Scan for the cell matching the given text and deliver its (x, y) coordinate at center. 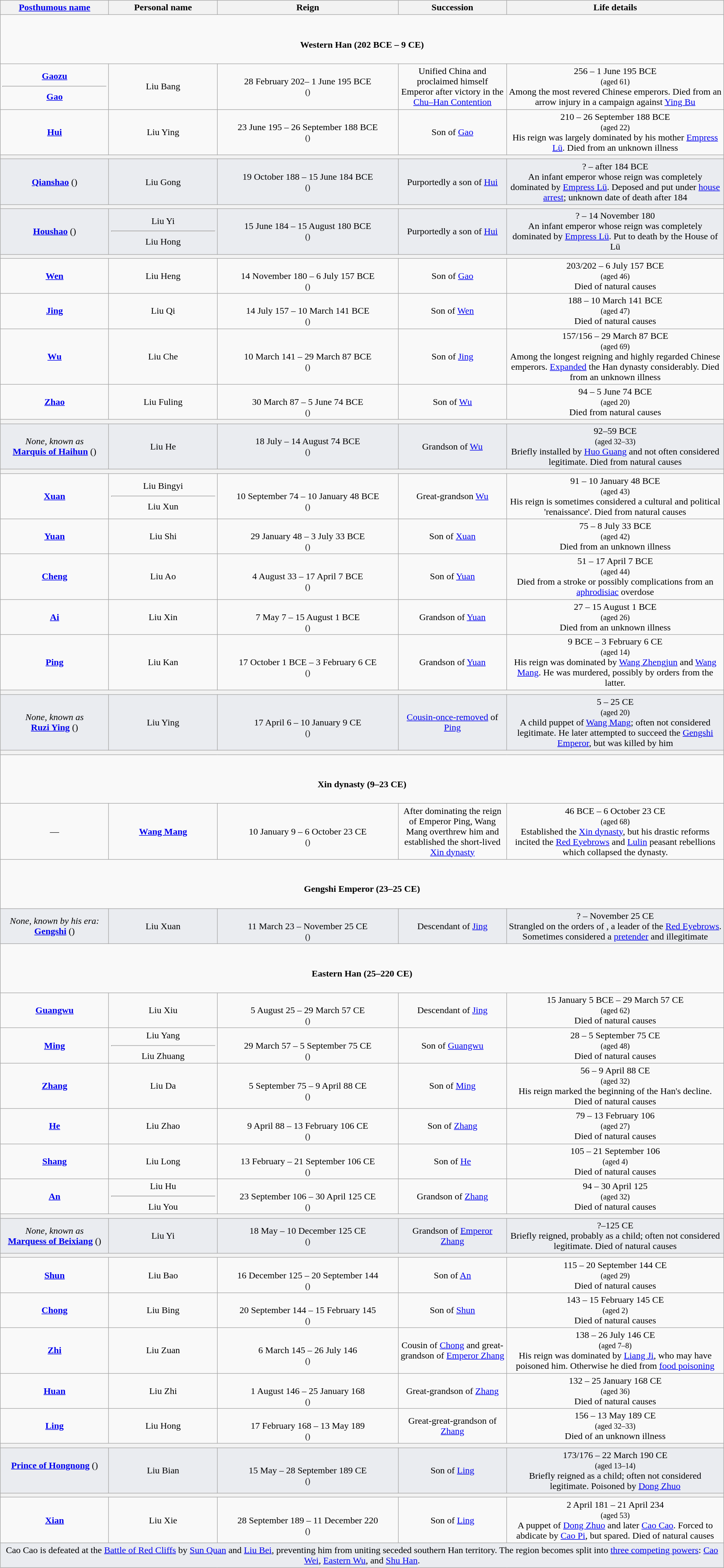
Son of Jing (452, 356)
Liu Kan (163, 662)
Personal name (163, 8)
Posthumous name (55, 8)
Zhao (55, 402)
Houshao () (55, 231)
None, known asMarquis of Haihun () (55, 446)
210 – 26 September 188 BCE(aged 22)His reign was largely dominated by his mother Empress Lü. Died from an unknown illness (615, 132)
132 – 25 January 168 CE(aged 36)Died of natural causes (615, 1391)
20 September 144 – 15 February 145() (308, 1310)
17 April 6 – 10 January 9 CE() (308, 722)
115 – 20 September 144 CE(aged 29)Died of natural causes (615, 1275)
Son of Ming (452, 1086)
Qianshao () (55, 182)
1 August 146 – 25 January 168() (308, 1391)
Liu YangLiu Zhuang (163, 1046)
51 – 17 April 7 BCE(aged 44)Died from a stroke or possibly complications from an aphrodisiac overdose (615, 577)
Xuan (55, 496)
143 – 15 February 145 CE(aged 2)Died of natural causes (615, 1310)
79 – 13 February 106(aged 27)Died of natural causes (615, 1126)
91 – 10 January 48 BCE(aged 43)His reign is sometimes considered a cultural and political 'renaissance'. Died from natural causes (615, 496)
30 March 87 – 5 June 74 BCE() (308, 402)
28 September 189 – 11 December 220() (308, 1520)
Cheng (55, 577)
13 February – 21 September 106 CE() (308, 1161)
138 – 26 July 146 CE(aged 7–8)His reign was dominated by Liang Ji, who may have poisoned him. Otherwise he died from food poisoning (615, 1350)
14 November 180 – 6 July 157 BCE() (308, 276)
Liu Da (163, 1086)
56 – 9 April 88 CE(aged 32)His reign marked the beginning of the Han's decline. Died of natural causes (615, 1086)
He (55, 1126)
94 – 5 June 74 BCE(aged 20)Died from natural causes (615, 402)
An (55, 1196)
Liu Ao (163, 577)
256 – 1 June 195 BCE(aged 61)Among the most revered Chinese emperors. Died from an arrow injury in a campaign against Ying Bu (615, 87)
Liu Heng (163, 276)
15 June 184 – 15 August 180 BCE() (308, 231)
Great-grandson of Zhang (452, 1391)
Ling (55, 1426)
Liu Gong (163, 182)
Liu Bing (163, 1310)
156 – 13 May 189 CE(aged 32–33)Died of an unknown illness (615, 1426)
Great-grandson Wu (452, 496)
Son of He (452, 1161)
10 January 9 – 6 October 23 CE() (308, 832)
Life details (615, 8)
None, known by his era:Gengshi () (55, 926)
Liu Che (163, 356)
Liu Xin (163, 617)
29 January 48 – 3 July 33 BCE() (308, 537)
? – 14 November 180An infant emperor whose reign was completely dominated by Empress Lü. Put to death by the House of Lü (615, 231)
Yuan (55, 537)
23 June 195 – 26 September 188 BCE() (308, 132)
75 – 8 July 33 BCE(aged 42)Died from an unknown illness (615, 537)
Liu BingyiLiu Xun (163, 496)
? – November 25 CEStrangled on the orders of , a leader of the Red Eyebrows. Sometimes considered a pretender and illegitimate (615, 926)
Liu Fuling (163, 402)
Liu He (163, 446)
6 March 145 – 26 July 146() (308, 1350)
?–125 CEBriefly reigned, probably as a child; often not considered legitimate. Died of natural causes (615, 1236)
Ping (55, 662)
Zhang (55, 1086)
Reign (308, 8)
Son of Guangwu (452, 1046)
5 September 75 – 9 April 88 CE() (308, 1086)
Grandson of Wu (452, 446)
10 September 74 – 10 January 48 BCE() (308, 496)
15 May – 28 September 189 CE() (308, 1471)
14 July 157 – 10 March 141 BCE() (308, 311)
11 March 23 – November 25 CE() (308, 926)
Liu Zuan (163, 1350)
After dominating the reign of Emperor Ping, Wang Mang overthrew him and established the short-lived Xin dynasty (452, 832)
Prince of Hongnong () (55, 1471)
Liu Yi (163, 1236)
15 January 5 BCE – 29 March 57 CE(aged 62)Died of natural causes (615, 1010)
Son of Zhang (452, 1126)
173/176 – 22 March 190 CE(aged 13–14)Briefly reigned as a child; often not considered legitimate. Poisoned by Dong Zhuo (615, 1471)
9 BCE – 3 February 6 CE(aged 14)His reign was dominated by Wang Zhengjun and Wang Mang. He was murdered, possibly by orders from the latter. (615, 662)
27 – 15 August 1 BCE(aged 26)Died from an unknown illness (615, 617)
None, known asMarquess of Beixiang () (55, 1236)
10 March 141 – 29 March 87 BCE() (308, 356)
Liu Bang (163, 87)
Liu Bian (163, 1471)
Guangwu (55, 1010)
Liu Xuan (163, 926)
None, known asRuzi Ying () (55, 722)
Hui (55, 132)
Eastern Han (25–220 CE) (362, 969)
Ming (55, 1046)
29 March 57 – 5 September 75 CE() (308, 1046)
Liu Zhao (163, 1126)
Cousin-once-removed of Ping (452, 722)
92–59 BCE(aged 32–33)Briefly installed by Huo Guang and not often considered legitimate. Died from natural causes (615, 446)
Grandson of Zhang (452, 1196)
Gengshi Emperor (23–25 CE) (362, 884)
Wang Mang (163, 832)
Wen (55, 276)
Chong (55, 1310)
94 – 30 April 125(aged 32)Died of natural causes (615, 1196)
5 August 25 – 29 March 57 CE() (308, 1010)
17 October 1 BCE – 3 February 6 CE() (308, 662)
23 September 106 – 30 April 125 CE() (308, 1196)
28 February 202– 1 June 195 BCE() (308, 87)
Son of An (452, 1275)
17 February 168 – 13 May 189() (308, 1426)
19 October 188 – 15 June 184 BCE() (308, 182)
Grandson of Emperor Zhang (452, 1236)
Son of Wu (452, 402)
Liu Long (163, 1161)
203/202 – 6 July 157 BCE(aged 46)Died of natural causes (615, 276)
2 April 181 – 21 April 234(aged 53)A puppet of Dong Zhuo and later Cao Cao. Forced to abdicate by Cao Pi, but spared. Died of natural causes (615, 1520)
Liu Xiu (163, 1010)
Son of Wen (452, 311)
Liu Zhi (163, 1391)
Huan (55, 1391)
Cousin of Chong and great-grandson of Emperor Zhang (452, 1350)
Jing (55, 311)
Succession (452, 8)
Liu HuLiu You (163, 1196)
— (55, 832)
Unified China and proclaimed himself Emperor after victory in the Chu–Han Contention (452, 87)
Liu Qi (163, 311)
105 – 21 September 106(aged 4)Died of natural causes (615, 1161)
Liu Xie (163, 1520)
Son of Yuan (452, 577)
GaozuGao (55, 87)
18 May – 10 December 125 CE() (308, 1236)
9 April 88 – 13 February 106 CE() (308, 1126)
Son of Shun (452, 1310)
Son of Xuan (452, 537)
Liu Hong (163, 1426)
28 – 5 September 75 CE(aged 48)Died of natural causes (615, 1046)
Liu Shi (163, 537)
Zhi (55, 1350)
Xian (55, 1520)
7 May 7 – 15 August 1 BCE() (308, 617)
Wu (55, 356)
4 August 33 – 17 April 7 BCE() (308, 577)
Shun (55, 1275)
Shang (55, 1161)
Liu Bao (163, 1275)
16 December 125 – 20 September 144() (308, 1275)
Great-great-grandson of Zhang (452, 1426)
188 – 10 March 141 BCE(aged 47)Died of natural causes (615, 311)
Xin dynasty (9–23 CE) (362, 779)
Western Han (202 BCE – 9 CE) (362, 40)
Ai (55, 617)
Liu YiLiu Hong (163, 231)
18 July – 14 August 74 BCE() (308, 446)
